Scan for the cell matching the given text and deliver its (X, Y) coordinate at center. 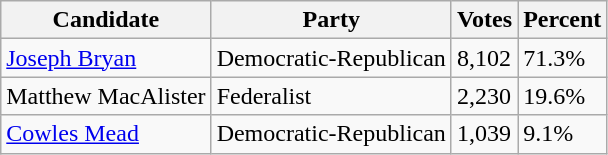
Matthew MacAlister (106, 96)
Candidate (106, 20)
Party (331, 20)
2,230 (484, 96)
1,039 (484, 134)
9.1% (562, 134)
8,102 (484, 58)
Votes (484, 20)
Joseph Bryan (106, 58)
Cowles Mead (106, 134)
Percent (562, 20)
71.3% (562, 58)
Federalist (331, 96)
19.6% (562, 96)
